Locate the cell with the specified text and output its (x, y) center coordinate. 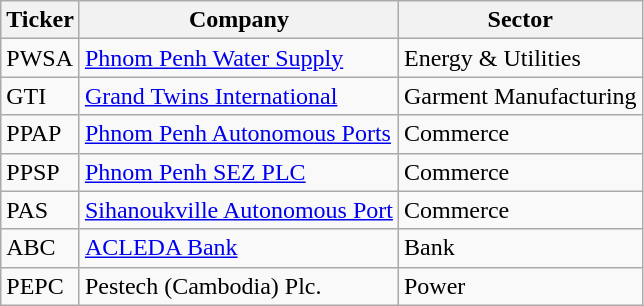
Company (238, 20)
Pestech (Cambodia) Plc. (238, 286)
Ticker (40, 20)
ABC (40, 248)
Garment Manufacturing (520, 96)
PWSA (40, 58)
Sihanoukville Autonomous Port (238, 210)
Phnom Penh Autonomous Ports (238, 134)
Phnom Penh Water Supply (238, 58)
ACLEDA Bank (238, 248)
Sector (520, 20)
PPSP (40, 172)
Energy & Utilities (520, 58)
Bank (520, 248)
Power (520, 286)
Grand Twins International (238, 96)
PEPC (40, 286)
GTI (40, 96)
Phnom Penh SEZ PLC (238, 172)
PAS (40, 210)
PPAP (40, 134)
